From the cell containing the given text, extract its center point as [X, Y] coordinate. 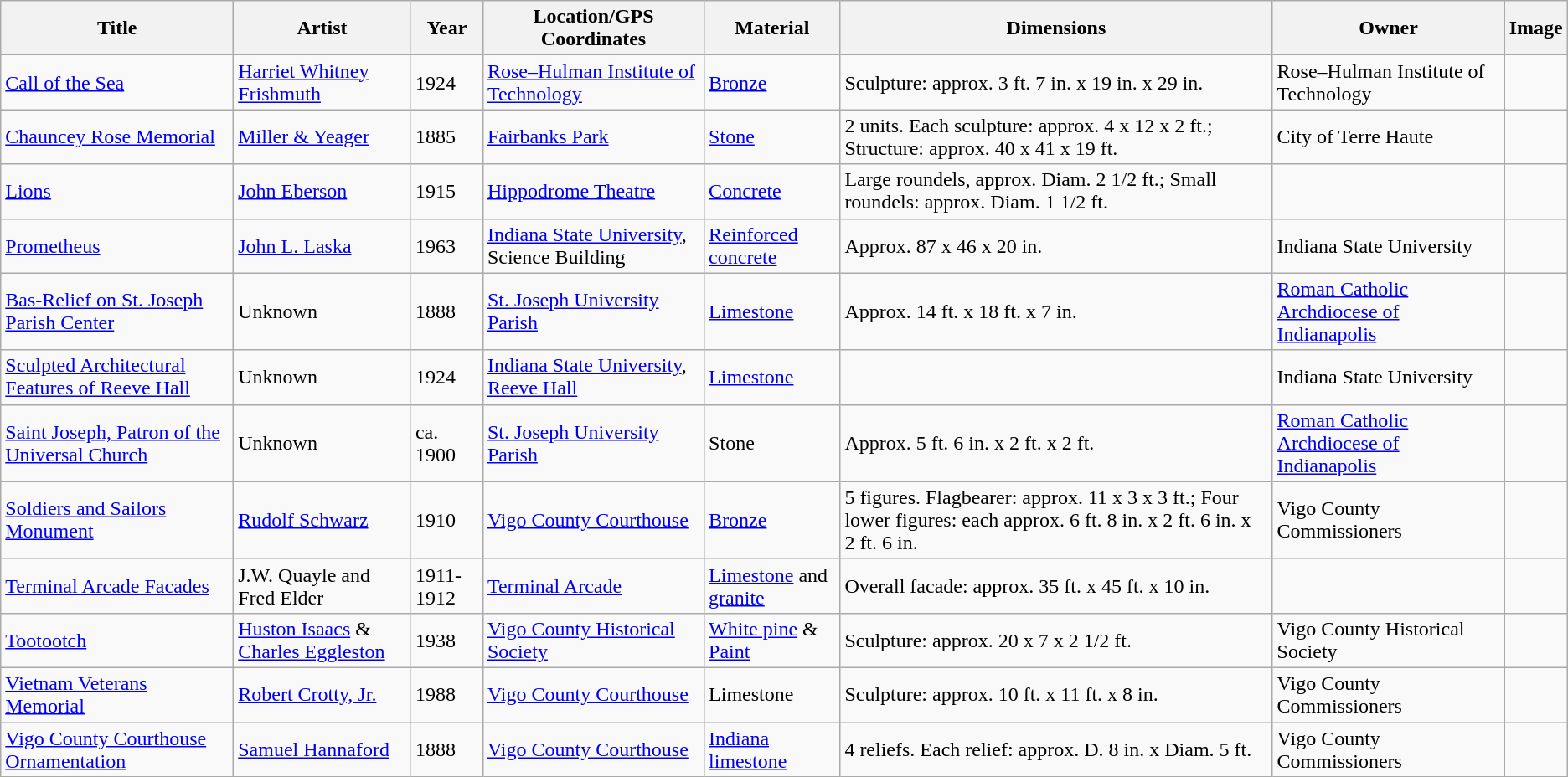
Soldiers and Sailors Monument [117, 520]
Chauncey Rose Memorial [117, 137]
Dimensions [1056, 28]
1911-1912 [446, 586]
5 figures. Flagbearer: approx. 11 x 3 x 3 ft.; Four lower figures: each approx. 6 ft. 8 in. x 2 ft. 6 in. x 2 ft. 6 in. [1056, 520]
Owner [1389, 28]
Vietnam Veterans Memorial [117, 695]
Approx. 87 x 46 x 20 in. [1056, 246]
Call of the Sea [117, 82]
J.W. Quayle and Fred Elder [322, 586]
Year [446, 28]
Limestone and granite [772, 586]
Approx. 14 ft. x 18 ft. x 7 in. [1056, 311]
Huston Isaacs & Charles Eggleston [322, 640]
Indiana limestone [772, 749]
1910 [446, 520]
1885 [446, 137]
Miller & Yeager [322, 137]
1915 [446, 191]
Lions [117, 191]
Tootootch [117, 640]
Saint Joseph, Patron of the Universal Church [117, 443]
Terminal Arcade [593, 586]
Image [1536, 28]
1963 [446, 246]
Fairbanks Park [593, 137]
Material [772, 28]
1938 [446, 640]
John Eberson [322, 191]
White pine & Paint [772, 640]
Indiana State University, Science Building [593, 246]
Title [117, 28]
Terminal Arcade Facades [117, 586]
Overall facade: approx. 35 ft. x 45 ft. x 10 in. [1056, 586]
Reinforced concrete [772, 246]
2 units. Each sculpture: approx. 4 x 12 x 2 ft.; Structure: approx. 40 x 41 x 19 ft. [1056, 137]
City of Terre Haute [1389, 137]
Vigo County Courthouse Ornamentation [117, 749]
Sculpted Architectural Features of Reeve Hall [117, 377]
Sculpture: approx. 20 x 7 x 2 1/2 ft. [1056, 640]
Hippodrome Theatre [593, 191]
Sculpture: approx. 10 ft. x 11 ft. x 8 in. [1056, 695]
Concrete [772, 191]
Artist [322, 28]
Harriet Whitney Frishmuth [322, 82]
4 reliefs. Each relief: approx. D. 8 in. x Diam. 5 ft. [1056, 749]
Prometheus [117, 246]
Indiana State University, Reeve Hall [593, 377]
Approx. 5 ft. 6 in. x 2 ft. x 2 ft. [1056, 443]
Robert Crotty, Jr. [322, 695]
Sculpture: approx. 3 ft. 7 in. x 19 in. x 29 in. [1056, 82]
Bas-Relief on St. Joseph Parish Center [117, 311]
Large roundels, approx. Diam. 2 1/2 ft.; Small roundels: approx. Diam. 1 1/2 ft. [1056, 191]
ca. 1900 [446, 443]
Rudolf Schwarz [322, 520]
John L. Laska [322, 246]
1988 [446, 695]
Location/GPS Coordinates [593, 28]
Samuel Hannaford [322, 749]
